Find where the given text appears and provide that cell's center as (X, Y) coordinate. 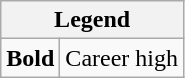
Legend (92, 20)
Bold (30, 58)
Career high (122, 58)
